From the cell containing the given text, extract its center point as (x, y) coordinate. 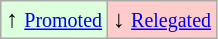
↓ Relegated (162, 20)
↑ Promoted (54, 20)
